Pinpoint the cell where the given text exists, returning its (x, y) midpoint coordinate. 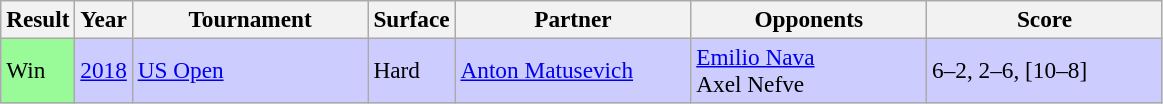
US Open (250, 70)
6–2, 2–6, [10–8] (1045, 70)
Surface (412, 19)
Hard (412, 70)
Anton Matusevich (573, 70)
Result (38, 19)
Tournament (250, 19)
Emilio Nava Axel Nefve (809, 70)
Score (1045, 19)
2018 (104, 70)
Opponents (809, 19)
Year (104, 19)
Partner (573, 19)
Win (38, 70)
